Detect which cell encompasses the target text, then output its (x, y) center coordinate. 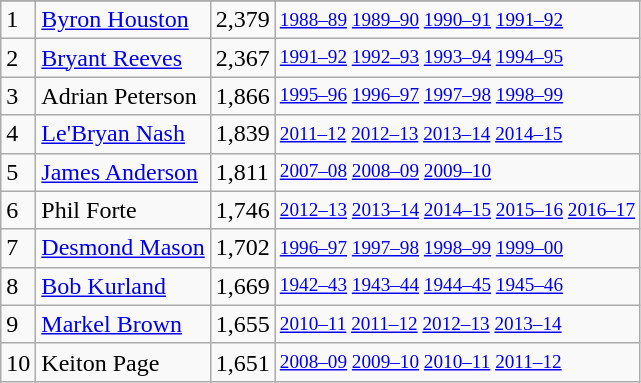
6 (18, 210)
2 (18, 58)
2011–12 2012–13 2013–14 2014–15 (457, 134)
Desmond Mason (123, 248)
1995–96 1996–97 1997–98 1998–99 (457, 96)
1,669 (242, 286)
Byron Houston (123, 20)
8 (18, 286)
1996–97 1997–98 1998–99 1999–00 (457, 248)
2008–09 2009–10 2010–11 2011–12 (457, 362)
Keiton Page (123, 362)
1,839 (242, 134)
Le'Bryan Nash (123, 134)
4 (18, 134)
1942–43 1943–44 1944–45 1945–46 (457, 286)
2,379 (242, 20)
2,367 (242, 58)
1,866 (242, 96)
Bob Kurland (123, 286)
1,702 (242, 248)
1988–89 1989–90 1990–91 1991–92 (457, 20)
2012–13 2013–14 2014–15 2015–16 2016–17 (457, 210)
Adrian Peterson (123, 96)
5 (18, 172)
Markel Brown (123, 324)
3 (18, 96)
1991–92 1992–93 1993–94 1994–95 (457, 58)
Bryant Reeves (123, 58)
1,811 (242, 172)
10 (18, 362)
7 (18, 248)
1,746 (242, 210)
2007–08 2008–09 2009–10 (457, 172)
2010–11 2011–12 2012–13 2013–14 (457, 324)
James Anderson (123, 172)
1,651 (242, 362)
1,655 (242, 324)
9 (18, 324)
1 (18, 20)
Phil Forte (123, 210)
